Capture the cell that displays the provided text and extract its (X, Y) central coordinate. 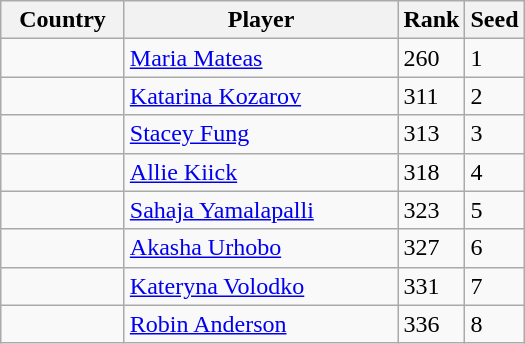
Stacey Fung (261, 134)
260 (432, 58)
323 (432, 210)
Akasha Urhobo (261, 248)
4 (494, 172)
1 (494, 58)
Maria Mateas (261, 58)
Seed (494, 20)
5 (494, 210)
Robin Anderson (261, 324)
311 (432, 96)
8 (494, 324)
Katarina Kozarov (261, 96)
336 (432, 324)
Rank (432, 20)
6 (494, 248)
Sahaja Yamalapalli (261, 210)
318 (432, 172)
3 (494, 134)
Kateryna Volodko (261, 286)
331 (432, 286)
Player (261, 20)
2 (494, 96)
Allie Kiick (261, 172)
327 (432, 248)
Country (63, 20)
7 (494, 286)
313 (432, 134)
